Capture the cell that displays the provided text and extract its [X, Y] central coordinate. 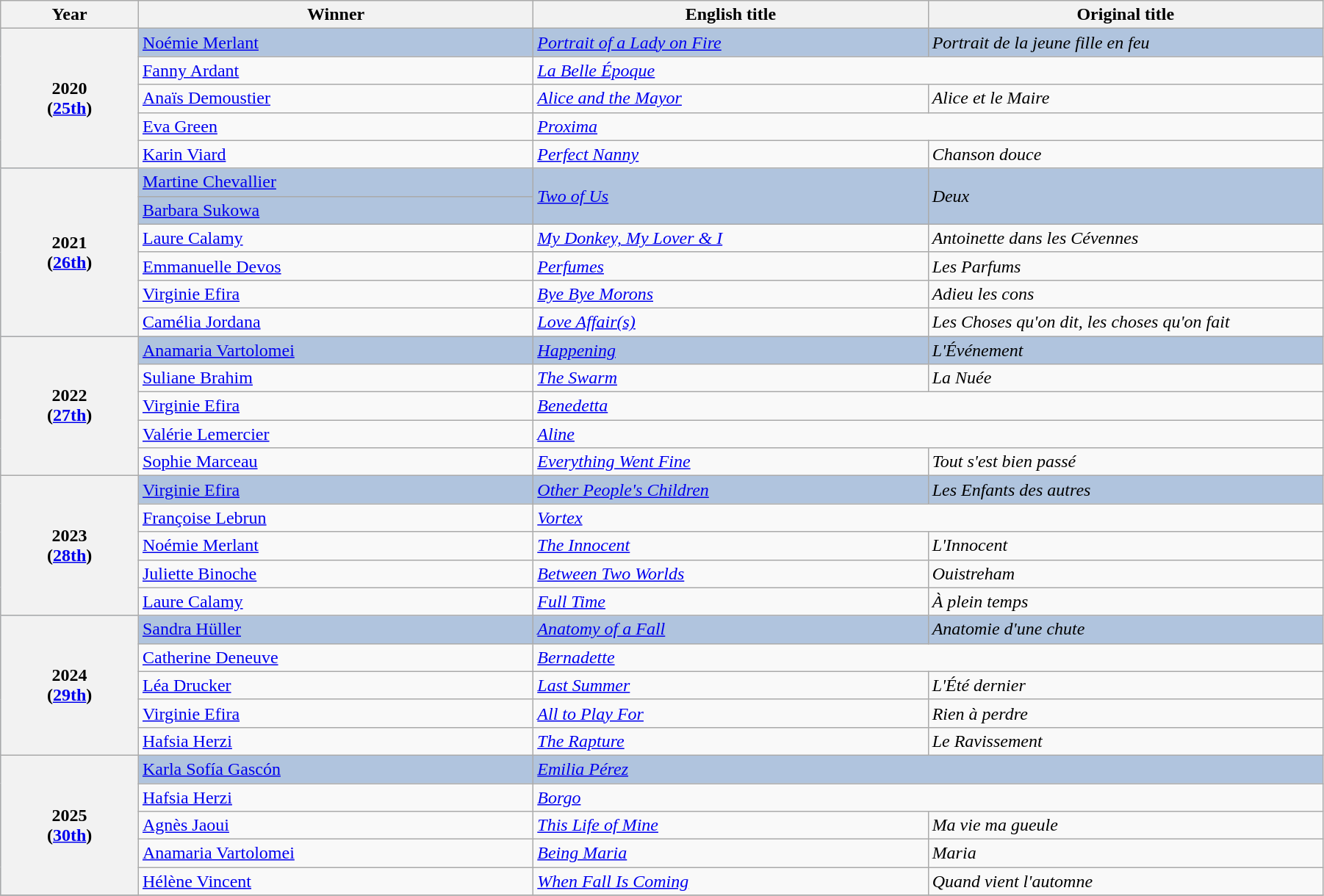
Deux [1126, 196]
Anatomie d'une chute [1126, 629]
Sophie Marceau [335, 462]
This Life of Mine [730, 825]
La Nuée [1126, 378]
Françoise Lebrun [335, 518]
Les Parfums [1126, 266]
2025(30th) [70, 825]
Portrait de la jeune fille en feu [1126, 43]
Fanny Ardant [335, 71]
Year [70, 15]
Happening [730, 350]
Between Two Worlds [730, 574]
2024(29th) [70, 685]
Le Ravissement [1126, 741]
Portrait of a Lady on Fire [730, 43]
La Belle Époque [929, 71]
Last Summer [730, 685]
Emmanuelle Devos [335, 266]
À plein temps [1126, 601]
Karla Sofía Gascón [335, 769]
Hélène Vincent [335, 881]
The Rapture [730, 741]
2023(28th) [70, 546]
L'Innocent [1126, 546]
2020(25th) [70, 98]
Anatomy of a Fall [730, 629]
Barbara Sukowa [335, 210]
Bernadette [929, 657]
Vortex [929, 518]
Antoinette dans les Cévennes [1126, 238]
Juliette Binoche [335, 574]
Everything Went Fine [730, 462]
Catherine Deneuve [335, 657]
Maria [1126, 853]
Sandra Hüller [335, 629]
Adieu les cons [1126, 294]
Love Affair(s) [730, 322]
Eva Green [335, 126]
Original title [1126, 15]
Léa Drucker [335, 685]
Karin Viard [335, 154]
2022(27th) [70, 406]
Other People's Children [730, 490]
The Innocent [730, 546]
Les Choses qu'on dit, les choses qu'on fait [1126, 322]
The Swarm [730, 378]
Proxima [929, 126]
Winner [335, 15]
Alice et le Maire [1126, 98]
Suliane Brahim [335, 378]
Alice and the Mayor [730, 98]
Rien à perdre [1126, 713]
L'Été dernier [1126, 685]
Camélia Jordana [335, 322]
Valérie Lemercier [335, 434]
Tout s'est bien passé [1126, 462]
L'Événement [1126, 350]
Quand vient l'automne [1126, 881]
Aline [929, 434]
Agnès Jaoui [335, 825]
My Donkey, My Lover & I [730, 238]
Perfect Nanny [730, 154]
Two of Us [730, 196]
All to Play For [730, 713]
Martine Chevallier [335, 182]
Benedetta [929, 406]
Emilia Pérez [929, 769]
Borgo [929, 797]
Ma vie ma gueule [1126, 825]
When Fall Is Coming [730, 881]
Chanson douce [1126, 154]
Les Enfants des autres [1126, 490]
Perfumes [730, 266]
Being Maria [730, 853]
Anaïs Demoustier [335, 98]
English title [730, 15]
2021(26th) [70, 252]
Ouistreham [1126, 574]
Bye Bye Morons [730, 294]
Full Time [730, 601]
